Return the [X, Y] coordinate for the center point of the cell that contains the specified text.  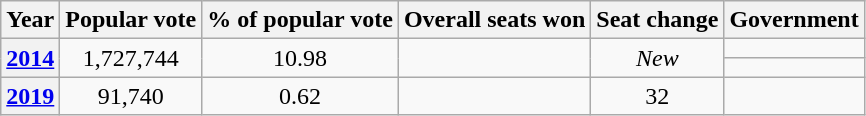
Seat change [658, 20]
32 [658, 96]
10.98 [300, 58]
2019 [30, 96]
Overall seats won [494, 20]
% of popular vote [300, 20]
1,727,744 [131, 58]
Government [794, 20]
Popular vote [131, 20]
2014 [30, 58]
91,740 [131, 96]
Year [30, 20]
0.62 [300, 96]
New [658, 58]
